For the text-containing cell, return its midpoint in [x, y] coordinate format. 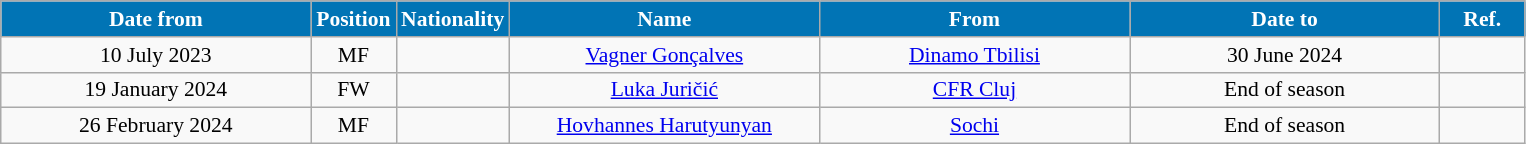
19 January 2024 [156, 90]
Ref. [1482, 19]
CFR Cluj [974, 90]
Position [354, 19]
10 July 2023 [156, 55]
Sochi [974, 126]
From [974, 19]
Date from [156, 19]
Date to [1285, 19]
30 June 2024 [1285, 55]
Dinamo Tbilisi [974, 55]
Nationality [452, 19]
Vagner Gonçalves [664, 55]
FW [354, 90]
Name [664, 19]
Hovhannes Harutyunyan [664, 126]
Luka Juričić [664, 90]
26 February 2024 [156, 126]
